Extract the [X, Y] coordinate from the center of the cell holding the provided text.  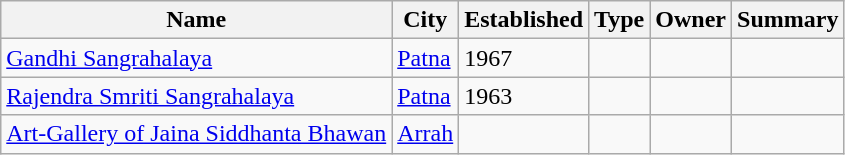
Name [196, 20]
Art-Gallery of Jaina Siddhanta Bhawan [196, 134]
1963 [524, 96]
Rajendra Smriti Sangrahalaya [196, 96]
Arrah [426, 134]
Established [524, 20]
Type [620, 20]
1967 [524, 58]
Owner [691, 20]
City [426, 20]
Summary [788, 20]
Gandhi Sangrahalaya [196, 58]
